Extract the (x, y) coordinate from the center of the cell holding the provided text.  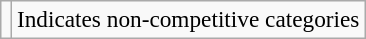
Indicates non-competitive categories (188, 19)
